Output the (X, Y) coordinate of the center of the cell containing the given text.  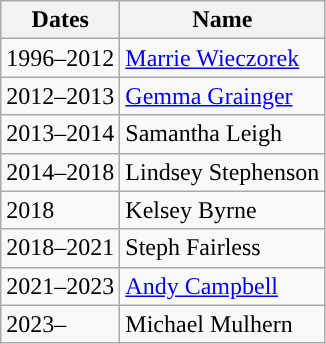
Name (222, 20)
Marrie Wieczorek (222, 58)
2021–2023 (60, 286)
1996–2012 (60, 58)
Kelsey Byrne (222, 210)
2013–2014 (60, 134)
2018 (60, 210)
Samantha Leigh (222, 134)
2014–2018 (60, 172)
Steph Fairless (222, 248)
Michael Mulhern (222, 324)
2012–2013 (60, 96)
Gemma Grainger (222, 96)
2023– (60, 324)
Dates (60, 20)
Andy Campbell (222, 286)
Lindsey Stephenson (222, 172)
2018–2021 (60, 248)
